Return the (X, Y) coordinate for the center point of the cell that contains the specified text.  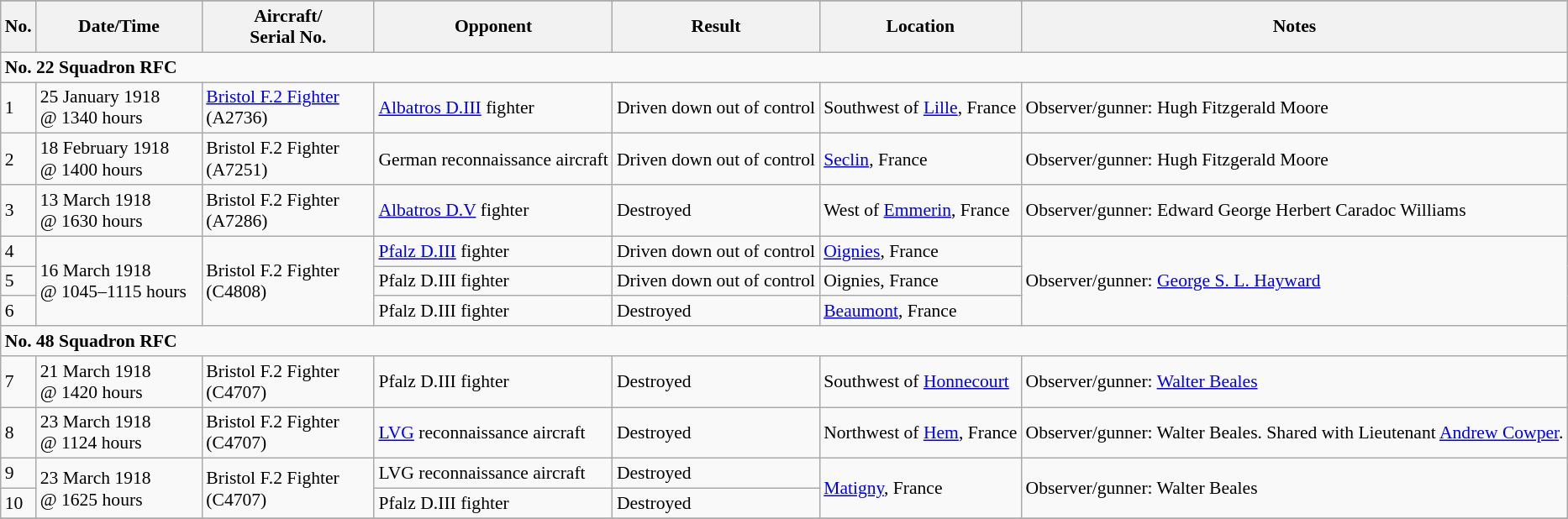
9 (18, 474)
Bristol F.2 Fighter(A7251) (287, 160)
Southwest of Honnecourt (920, 381)
Bristol F.2 Fighter(A2736) (287, 107)
Beaumont, France (920, 312)
23 March 1918@ 1124 hours (119, 433)
Date/Time (119, 27)
Result (716, 27)
8 (18, 433)
13 March 1918@ 1630 hours (119, 210)
Northwest of Hem, France (920, 433)
1 (18, 107)
16 March 1918@ 1045–1115 hours (119, 280)
Bristol F.2 Fighter(A7286) (287, 210)
Albatros D.V fighter (492, 210)
7 (18, 381)
4 (18, 251)
Southwest of Lille, France (920, 107)
Albatros D.III fighter (492, 107)
Observer/gunner: Edward George Herbert Caradoc Williams (1294, 210)
Bristol F.2 Fighter(C4808) (287, 280)
Aircraft/Serial No. (287, 27)
West of Emmerin, France (920, 210)
Observer/gunner: George S. L. Hayward (1294, 280)
Location (920, 27)
No. 22 Squadron RFC (785, 67)
25 January 1918@ 1340 hours (119, 107)
2 (18, 160)
18 February 1918@ 1400 hours (119, 160)
21 March 1918@ 1420 hours (119, 381)
Seclin, France (920, 160)
German reconnaissance aircraft (492, 160)
5 (18, 281)
10 (18, 504)
Notes (1294, 27)
3 (18, 210)
23 March 1918@ 1625 hours (119, 489)
Opponent (492, 27)
Observer/gunner: Walter Beales. Shared with Lieutenant Andrew Cowper. (1294, 433)
No. (18, 27)
No. 48 Squadron RFC (785, 341)
6 (18, 312)
Matigny, France (920, 489)
